Return the (x, y) coordinate for the center point of the cell that contains the specified text.  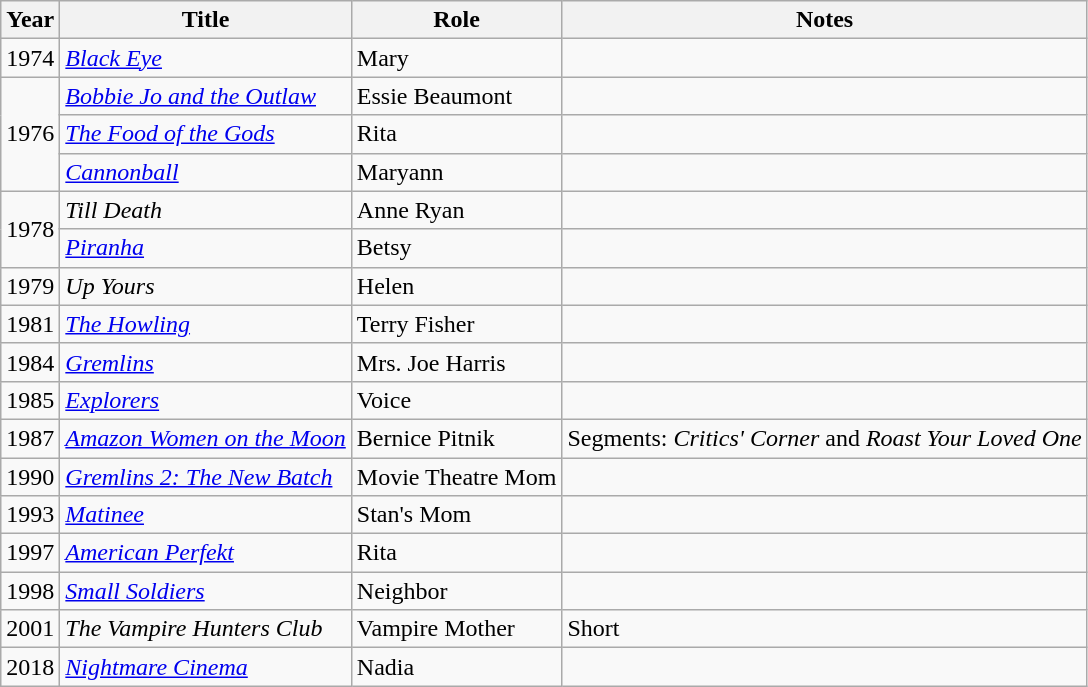
Anne Ryan (456, 210)
Voice (456, 400)
Bobbie Jo and the Outlaw (206, 96)
2001 (30, 629)
The Food of the Gods (206, 134)
2018 (30, 667)
Amazon Women on the Moon (206, 438)
1998 (30, 591)
The Vampire Hunters Club (206, 629)
Mary (456, 58)
1993 (30, 515)
Mrs. Joe Harris (456, 362)
Black Eye (206, 58)
1997 (30, 553)
Matinee (206, 515)
Up Yours (206, 286)
1981 (30, 324)
Bernice Pitnik (456, 438)
1985 (30, 400)
Till Death (206, 210)
Segments: Critics' Corner and Roast Your Loved One (824, 438)
Movie Theatre Mom (456, 477)
Stan's Mom (456, 515)
Essie Beaumont (456, 96)
Short (824, 629)
1990 (30, 477)
Small Soldiers (206, 591)
Explorers (206, 400)
1984 (30, 362)
Piranha (206, 248)
1976 (30, 134)
1974 (30, 58)
American Perfekt (206, 553)
Cannonball (206, 172)
1987 (30, 438)
Gremlins 2: The New Batch (206, 477)
Betsy (456, 248)
Role (456, 20)
Title (206, 20)
Maryann (456, 172)
Terry Fisher (456, 324)
The Howling (206, 324)
Nadia (456, 667)
Notes (824, 20)
Helen (456, 286)
Neighbor (456, 591)
Nightmare Cinema (206, 667)
1979 (30, 286)
Gremlins (206, 362)
Year (30, 20)
Vampire Mother (456, 629)
1978 (30, 229)
